Return the (X, Y) coordinate for the center point of the cell that contains the specified text.  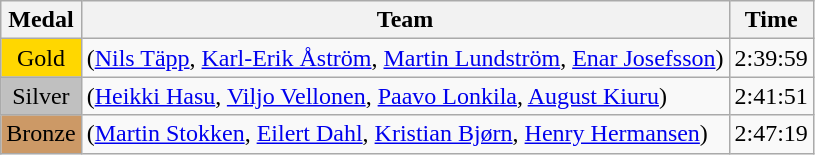
Gold (41, 58)
(Martin Stokken, Eilert Dahl, Kristian Bjørn, Henry Hermansen) (405, 134)
2:41:51 (771, 96)
(Nils Täpp, Karl-Erik Åström, Martin Lundström, Enar Josefsson) (405, 58)
Team (405, 20)
Time (771, 20)
Bronze (41, 134)
2:47:19 (771, 134)
Silver (41, 96)
(Heikki Hasu, Viljo Vellonen, Paavo Lonkila, August Kiuru) (405, 96)
Medal (41, 20)
2:39:59 (771, 58)
